Search for the cell housing the specified text and yield its (x, y) center coordinate. 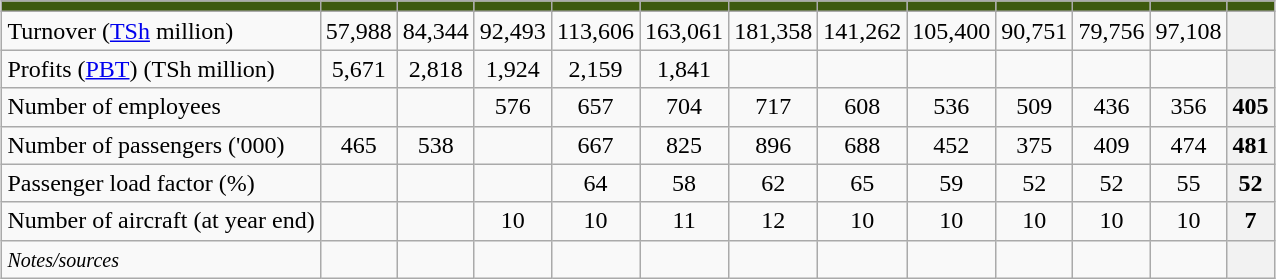
825 (684, 145)
2,818 (436, 69)
538 (436, 145)
509 (1034, 107)
Number of employees (161, 107)
97,108 (1188, 31)
90,751 (1034, 31)
Notes/sources (161, 259)
57,988 (358, 31)
608 (862, 107)
Turnover (TSh million) (161, 31)
717 (774, 107)
181,358 (774, 31)
375 (1034, 145)
1,841 (684, 69)
64 (595, 183)
65 (862, 183)
356 (1188, 107)
92,493 (512, 31)
11 (684, 221)
667 (595, 145)
7 (1250, 221)
58 (684, 183)
84,344 (436, 31)
2,159 (595, 69)
688 (862, 145)
62 (774, 183)
79,756 (1112, 31)
141,262 (862, 31)
576 (512, 107)
Profits (PBT) (TSh million) (161, 69)
465 (358, 145)
481 (1250, 145)
536 (952, 107)
Passenger load factor (%) (161, 183)
405 (1250, 107)
55 (1188, 183)
Number of aircraft (at year end) (161, 221)
59 (952, 183)
105,400 (952, 31)
163,061 (684, 31)
12 (774, 221)
436 (1112, 107)
657 (595, 107)
896 (774, 145)
1,924 (512, 69)
704 (684, 107)
409 (1112, 145)
474 (1188, 145)
452 (952, 145)
Number of passengers ('000) (161, 145)
5,671 (358, 69)
113,606 (595, 31)
